Output the [x, y] coordinate of the center of the cell containing the given text.  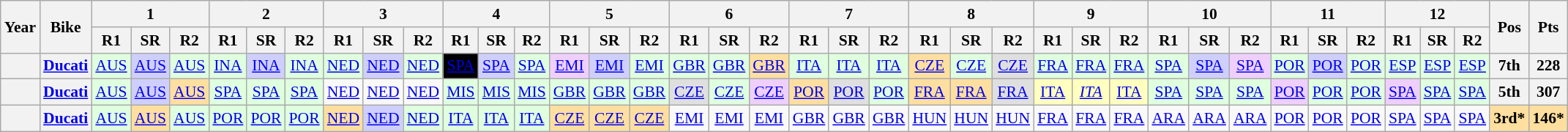
146* [1548, 119]
8 [971, 14]
228 [1548, 66]
Year [20, 26]
4 [496, 14]
Pos [1509, 26]
10 [1209, 14]
1 [150, 14]
Pts [1548, 26]
Bike [66, 26]
2 [266, 14]
12 [1438, 14]
3 [384, 14]
3rd* [1509, 119]
5th [1509, 92]
7th [1509, 66]
5 [610, 14]
7 [849, 14]
9 [1091, 14]
6 [729, 14]
11 [1328, 14]
307 [1548, 92]
